Pinpoint the cell where the given text exists, returning its [x, y] midpoint coordinate. 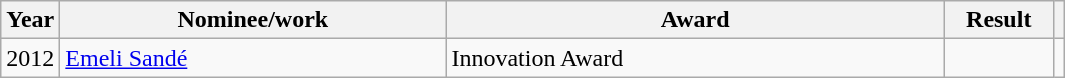
Emeli Sandé [253, 58]
Nominee/work [253, 20]
Result [998, 20]
Year [30, 20]
Innovation Award [696, 58]
Award [696, 20]
2012 [30, 58]
